Pinpoint the cell where the given text exists, returning its (X, Y) midpoint coordinate. 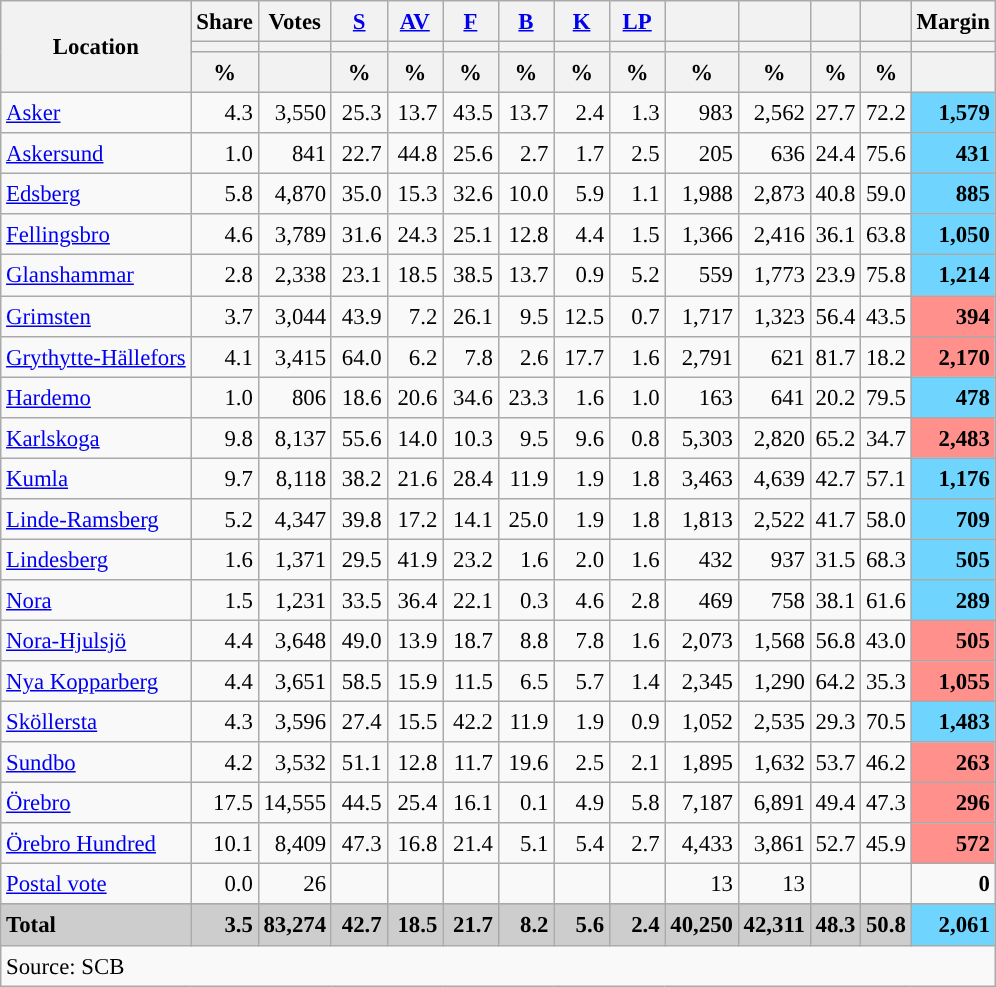
36.4 (415, 600)
3,463 (702, 478)
21.6 (415, 478)
10.1 (224, 844)
Edsberg (96, 194)
1,568 (774, 640)
34.6 (471, 398)
2.0 (582, 560)
Linde-Ramsberg (96, 520)
10.0 (526, 194)
559 (702, 276)
21.7 (471, 926)
1,988 (702, 194)
44.5 (359, 804)
Asker (96, 114)
Örebro Hundred (96, 844)
56.8 (835, 640)
1,323 (774, 316)
23.9 (835, 276)
61.6 (886, 600)
Nora-Hjulsjö (96, 640)
29.3 (835, 722)
18.6 (359, 398)
621 (774, 356)
7.2 (415, 316)
26 (294, 884)
6.2 (415, 356)
1,483 (953, 722)
1,290 (774, 682)
205 (702, 154)
24.3 (415, 234)
478 (953, 398)
8,118 (294, 478)
28.4 (471, 478)
31.6 (359, 234)
45.9 (886, 844)
Grythytte-Hällefors (96, 356)
1,371 (294, 560)
937 (774, 560)
1,632 (774, 762)
0 (953, 884)
5.1 (526, 844)
3,861 (774, 844)
885 (953, 194)
64.2 (835, 682)
11.7 (471, 762)
1.3 (637, 114)
52.7 (835, 844)
2,061 (953, 926)
23.2 (471, 560)
1.1 (637, 194)
36.1 (835, 234)
S (359, 22)
38.5 (471, 276)
25.4 (415, 804)
79.5 (886, 398)
58.0 (886, 520)
56.4 (835, 316)
24.4 (835, 154)
0.1 (526, 804)
Votes (294, 22)
Askersund (96, 154)
40.8 (835, 194)
2,873 (774, 194)
2,345 (702, 682)
17.2 (415, 520)
572 (953, 844)
1,052 (702, 722)
3,789 (294, 234)
289 (953, 600)
8,137 (294, 438)
Margin (953, 22)
13.9 (415, 640)
0.0 (224, 884)
3,651 (294, 682)
58.5 (359, 682)
1,895 (702, 762)
4,433 (702, 844)
4,870 (294, 194)
5.4 (582, 844)
758 (774, 600)
K (582, 22)
263 (953, 762)
3,044 (294, 316)
20.6 (415, 398)
1,050 (953, 234)
33.5 (359, 600)
8.2 (526, 926)
4.1 (224, 356)
Örebro (96, 804)
46.2 (886, 762)
0.7 (637, 316)
3,550 (294, 114)
12.5 (582, 316)
636 (774, 154)
14,555 (294, 804)
25.3 (359, 114)
163 (702, 398)
4.9 (582, 804)
27.7 (835, 114)
Glanshammar (96, 276)
9.8 (224, 438)
57.1 (886, 478)
43.9 (359, 316)
41.7 (835, 520)
1,055 (953, 682)
3.7 (224, 316)
41.9 (415, 560)
53.7 (835, 762)
1,214 (953, 276)
2,522 (774, 520)
709 (953, 520)
75.6 (886, 154)
3,648 (294, 640)
983 (702, 114)
2.1 (637, 762)
40,250 (702, 926)
2,416 (774, 234)
2,338 (294, 276)
14.1 (471, 520)
1,813 (702, 520)
Sköllersta (96, 722)
Postal vote (96, 884)
3,596 (294, 722)
8.8 (526, 640)
432 (702, 560)
Location (96, 47)
0.8 (637, 438)
469 (702, 600)
1,366 (702, 234)
27.4 (359, 722)
43.0 (886, 640)
5.9 (582, 194)
42.2 (471, 722)
4,639 (774, 478)
1,231 (294, 600)
70.5 (886, 722)
B (526, 22)
1,176 (953, 478)
15.3 (415, 194)
25.6 (471, 154)
1,579 (953, 114)
75.8 (886, 276)
29.5 (359, 560)
18.2 (886, 356)
50.8 (886, 926)
26.1 (471, 316)
0.3 (526, 600)
83,274 (294, 926)
Lindesberg (96, 560)
35.0 (359, 194)
2,791 (702, 356)
31.5 (835, 560)
1,773 (774, 276)
42,311 (774, 926)
16.8 (415, 844)
Fellingsbro (96, 234)
34.7 (886, 438)
49.4 (835, 804)
55.6 (359, 438)
18.7 (471, 640)
39.8 (359, 520)
3,415 (294, 356)
11.5 (471, 682)
7,187 (702, 804)
38.2 (359, 478)
LP (637, 22)
49.0 (359, 640)
8,409 (294, 844)
Grimsten (96, 316)
44.8 (415, 154)
15.9 (415, 682)
5.7 (582, 682)
59.0 (886, 194)
23.1 (359, 276)
22.7 (359, 154)
5,303 (702, 438)
10.3 (471, 438)
5.6 (582, 926)
431 (953, 154)
Total (96, 926)
9.6 (582, 438)
2,535 (774, 722)
296 (953, 804)
3,532 (294, 762)
21.4 (471, 844)
9.7 (224, 478)
35.3 (886, 682)
16.1 (471, 804)
Share (224, 22)
2,483 (953, 438)
641 (774, 398)
4,347 (294, 520)
Sundbo (96, 762)
AV (415, 22)
2,073 (702, 640)
1,717 (702, 316)
1.7 (582, 154)
4.2 (224, 762)
25.1 (471, 234)
51.1 (359, 762)
68.3 (886, 560)
17.5 (224, 804)
22.1 (471, 600)
72.2 (886, 114)
2,562 (774, 114)
23.3 (526, 398)
Nora (96, 600)
20.2 (835, 398)
2.6 (526, 356)
2,820 (774, 438)
63.8 (886, 234)
25.0 (526, 520)
Kumla (96, 478)
17.7 (582, 356)
Karlskoga (96, 438)
Nya Kopparberg (96, 682)
394 (953, 316)
841 (294, 154)
65.2 (835, 438)
806 (294, 398)
19.6 (526, 762)
32.6 (471, 194)
48.3 (835, 926)
2,170 (953, 356)
3.5 (224, 926)
1.4 (637, 682)
15.5 (415, 722)
Hardemo (96, 398)
14.0 (415, 438)
Source: SCB (498, 966)
F (471, 22)
64.0 (359, 356)
38.1 (835, 600)
6,891 (774, 804)
6.5 (526, 682)
81.7 (835, 356)
